Extract the (X, Y) coordinate from the center of the cell holding the provided text.  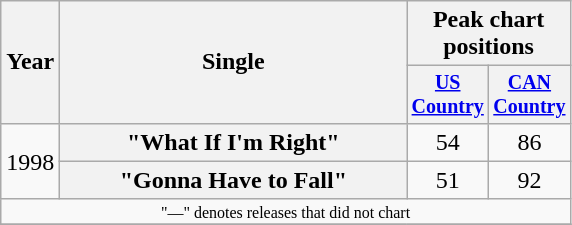
"Gonna Have to Fall" (234, 180)
US Country (448, 94)
CAN Country (530, 94)
Year (30, 62)
86 (530, 142)
1998 (30, 161)
54 (448, 142)
51 (448, 180)
Peak chartpositions (488, 34)
Single (234, 62)
"—" denotes releases that did not chart (286, 211)
"What If I'm Right" (234, 142)
92 (530, 180)
